Extract the [x, y] coordinate from the center of the cell holding the provided text.  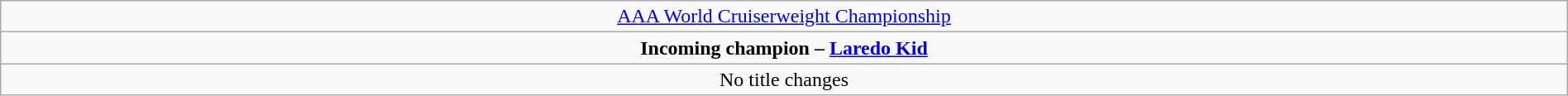
No title changes [784, 79]
Incoming champion – Laredo Kid [784, 48]
AAA World Cruiserweight Championship [784, 17]
